For the text-containing cell, return its midpoint in (X, Y) coordinate format. 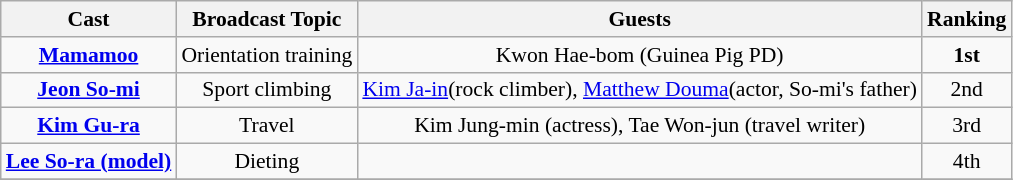
Orientation training (266, 55)
Sport climbing (266, 90)
1st (966, 55)
3rd (966, 126)
Guests (640, 19)
Kwon Hae-bom (Guinea Pig PD) (640, 55)
Kim Ja-in(rock climber), Matthew Douma(actor, So-mi's father) (640, 90)
Jeon So-mi (89, 90)
Broadcast Topic (266, 19)
Ranking (966, 19)
Mamamoo (89, 55)
4th (966, 162)
Cast (89, 19)
2nd (966, 90)
Lee So-ra (model) (89, 162)
Travel (266, 126)
Kim Jung-min (actress), Tae Won-jun (travel writer) (640, 126)
Kim Gu-ra (89, 126)
Dieting (266, 162)
